Capture the cell that displays the provided text and extract its [X, Y] central coordinate. 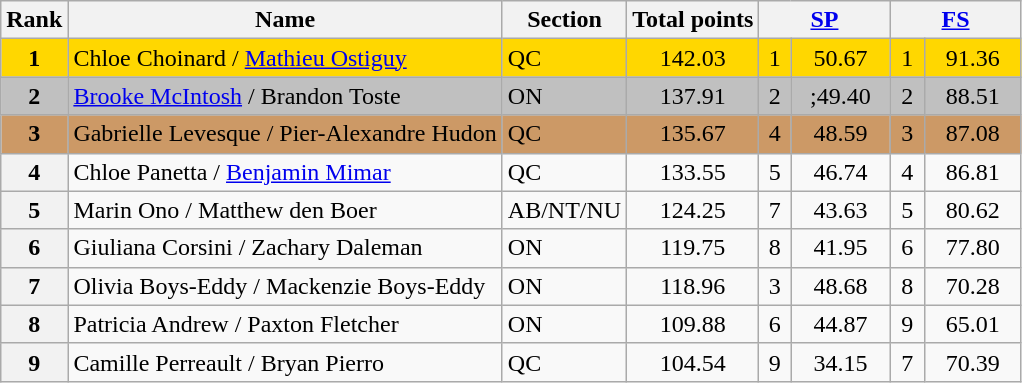
41.95 [840, 248]
109.88 [693, 324]
Name [285, 20]
65.01 [972, 324]
AB/NT/NU [564, 210]
Marin Ono / Matthew den Boer [285, 210]
SP [824, 20]
50.67 [840, 58]
Rank [34, 20]
118.96 [693, 286]
Patricia Andrew / Paxton Fletcher [285, 324]
Total points [693, 20]
43.63 [840, 210]
91.36 [972, 58]
137.91 [693, 96]
48.59 [840, 134]
Giuliana Corsini / Zachary Daleman [285, 248]
119.75 [693, 248]
Chloe Panetta / Benjamin Mimar [285, 172]
34.15 [840, 362]
70.39 [972, 362]
44.87 [840, 324]
86.81 [972, 172]
Olivia Boys-Eddy / Mackenzie Boys-Eddy [285, 286]
FS [956, 20]
133.55 [693, 172]
Gabrielle Levesque / Pier-Alexandre Hudon [285, 134]
70.28 [972, 286]
Chloe Choinard / Mathieu Ostiguy [285, 58]
Section [564, 20]
77.80 [972, 248]
104.54 [693, 362]
Camille Perreault / Bryan Pierro [285, 362]
48.68 [840, 286]
142.03 [693, 58]
;49.40 [840, 96]
135.67 [693, 134]
Brooke McIntosh / Brandon Toste [285, 96]
80.62 [972, 210]
88.51 [972, 96]
87.08 [972, 134]
46.74 [840, 172]
124.25 [693, 210]
